Search for the cell housing the specified text and yield its [X, Y] center coordinate. 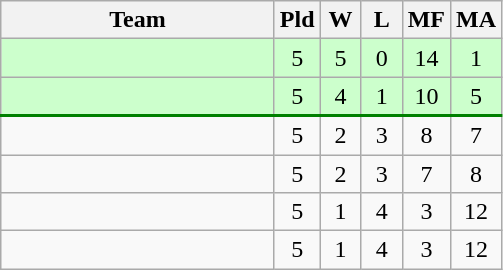
0 [382, 58]
MA [476, 20]
14 [426, 58]
L [382, 20]
Pld [297, 20]
W [340, 20]
Team [138, 20]
10 [426, 96]
MF [426, 20]
